Find where the given text appears and provide that cell's center as (x, y) coordinate. 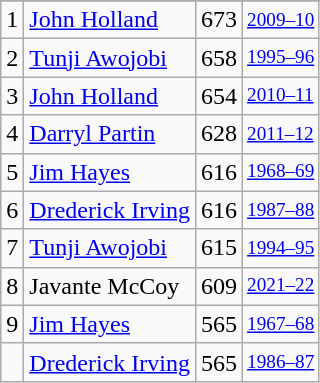
658 (218, 58)
2 (12, 58)
2009–10 (281, 20)
6 (12, 210)
Darryl Partin (110, 134)
628 (218, 134)
1987–88 (281, 210)
615 (218, 248)
4 (12, 134)
1995–96 (281, 58)
1967–68 (281, 324)
654 (218, 96)
1994–95 (281, 248)
5 (12, 172)
3 (12, 96)
7 (12, 248)
2010–11 (281, 96)
1986–87 (281, 362)
2021–22 (281, 286)
8 (12, 286)
Javante McCoy (110, 286)
609 (218, 286)
673 (218, 20)
9 (12, 324)
2011–12 (281, 134)
1 (12, 20)
1968–69 (281, 172)
